Output the (x, y) coordinate of the center of the cell containing the given text.  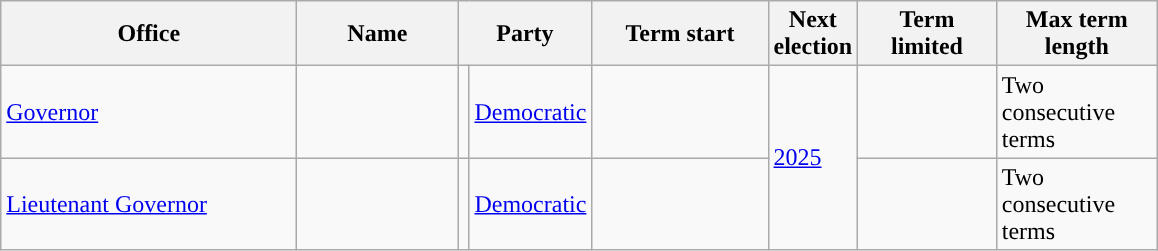
Term limited (928, 34)
2025 (813, 158)
Term start (680, 34)
Next election (813, 34)
Party (525, 34)
Lieutenant Governor (149, 204)
Max term length (1076, 34)
Governor (149, 112)
Office (149, 34)
Name (378, 34)
